Determine the (x, y) coordinate at the center of the cell enclosing the given text.  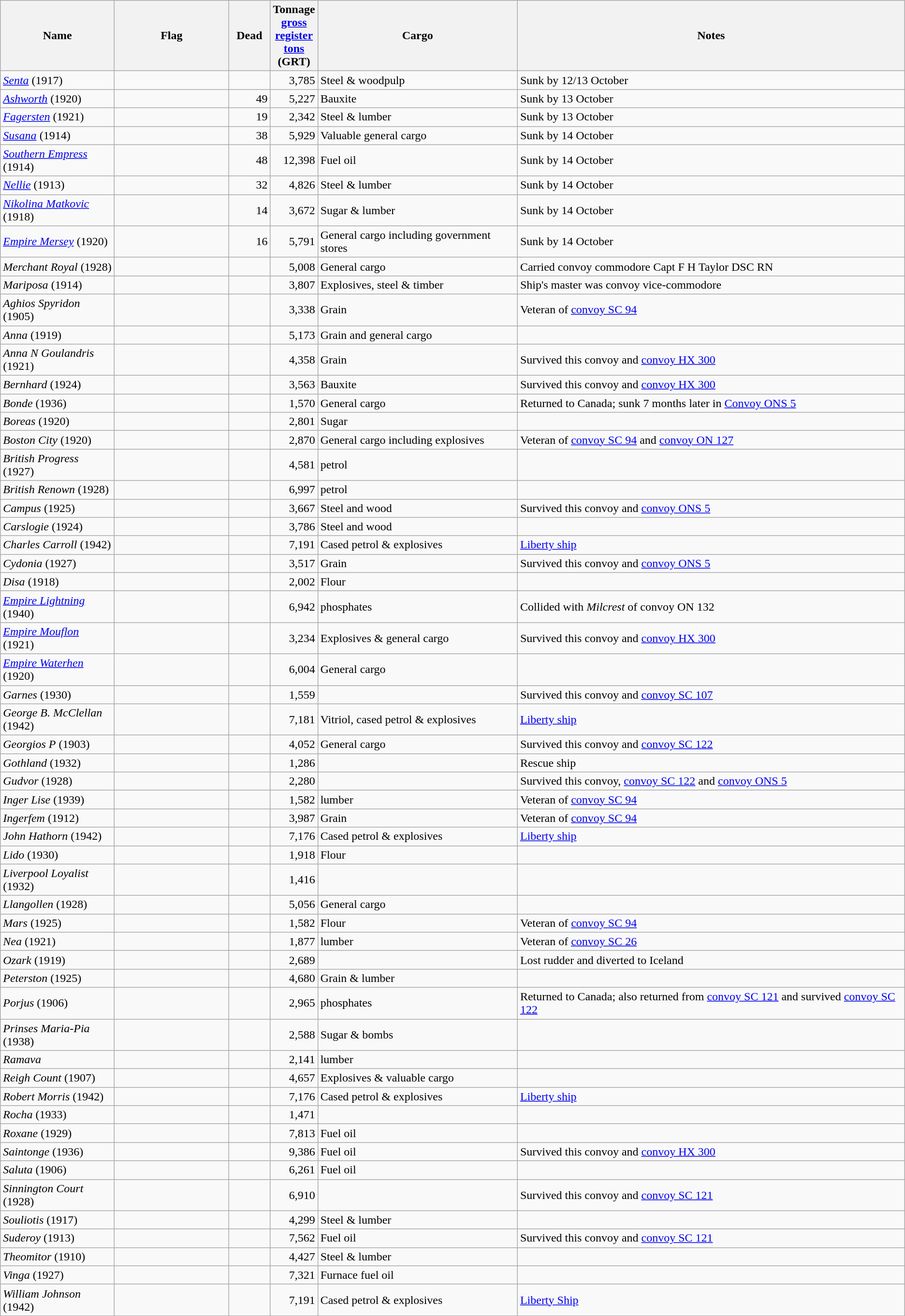
5,791 (294, 242)
Senta (1917) (58, 80)
1,471 (294, 1115)
1,570 (294, 403)
2,801 (294, 422)
6,261 (294, 1170)
Lost rudder and diverted to Iceland (711, 960)
3,807 (294, 285)
Susana (1914) (58, 135)
Notes (711, 36)
Veteran of convoy SC 26 (711, 941)
Boreas (1920) (58, 422)
Bonde (1936) (58, 403)
Explosives, steel & timber (418, 285)
4,358 (294, 360)
Survived this convoy and convoy SC 107 (711, 695)
Veteran of convoy SC 94 and convoy ON 127 (711, 440)
Ashworth (1920) (58, 99)
32 (249, 185)
6,942 (294, 606)
3,563 (294, 385)
4,657 (294, 1078)
British Renown (1928) (58, 490)
16 (249, 242)
3,672 (294, 210)
3,517 (294, 563)
Saluta (1906) (58, 1170)
General cargo including government stores (418, 242)
Cydonia (1927) (58, 563)
1,877 (294, 941)
5,929 (294, 135)
Mars (1925) (58, 923)
Sinnington Court (1928) (58, 1195)
Nellie (1913) (58, 185)
7,813 (294, 1133)
Souliotis (1917) (58, 1220)
Cargo (418, 36)
Carslogie (1924) (58, 526)
Ship's master was convoy vice-commodore (711, 285)
2,280 (294, 781)
1,416 (294, 880)
5,173 (294, 335)
Sugar (418, 422)
Dead (249, 36)
Reigh Count (1907) (58, 1078)
Collided with Milcrest of convoy ON 132 (711, 606)
Sunk by 12/13 October (711, 80)
Grain and general cargo (418, 335)
Flag (172, 36)
3,234 (294, 638)
Explosives & general cargo (418, 638)
Name (58, 36)
Sugar & lumber (418, 210)
Survived this convoy, convoy SC 122 and convoy ONS 5 (711, 781)
6,004 (294, 669)
Robert Morris (1942) (58, 1097)
Gudvor (1928) (58, 781)
Peterston (1925) (58, 978)
Rocha (1933) (58, 1115)
General cargo including explosives (418, 440)
Gothland (1932) (58, 763)
2,141 (294, 1060)
6,997 (294, 490)
Returned to Canada; sunk 7 months later in Convoy ONS 5 (711, 403)
John Hathorn (1942) (58, 836)
Roxane (1929) (58, 1133)
3,785 (294, 80)
Liberty Ship (711, 1300)
14 (249, 210)
7,181 (294, 719)
Ramava (58, 1060)
Vinga (1927) (58, 1275)
William Johnson (1942) (58, 1300)
Lido (1930) (58, 855)
Anna (1919) (58, 335)
2,965 (294, 1003)
Fagersten (1921) (58, 117)
Carried convoy commodore Capt F H Taylor DSC RN (711, 266)
Empire Mouflon (1921) (58, 638)
Liverpool Loyalist (1932) (58, 880)
3,667 (294, 508)
Valuable general cargo (418, 135)
4,427 (294, 1257)
5,008 (294, 266)
2,342 (294, 117)
3,338 (294, 309)
Anna N Goulandris (1921) (58, 360)
6,910 (294, 1195)
38 (249, 135)
Tonnage gross register tons (GRT) (294, 36)
Inger Lise (1939) (58, 800)
Mariposa (1914) (58, 285)
19 (249, 117)
49 (249, 99)
7,321 (294, 1275)
Georgios P (1903) (58, 745)
4,052 (294, 745)
Sugar & bombs (418, 1035)
48 (249, 161)
Ingerfem (1912) (58, 818)
Steel & woodpulp (418, 80)
Empire Lightning (1940) (58, 606)
4,826 (294, 185)
Merchant Royal (1928) (58, 266)
1,559 (294, 695)
British Progress (1927) (58, 465)
Nikolina Matkovic (1918) (58, 210)
3,786 (294, 526)
4,299 (294, 1220)
2,588 (294, 1035)
2,689 (294, 960)
12,398 (294, 161)
3,987 (294, 818)
Prinses Maria-Pia (1938) (58, 1035)
Saintonge (1936) (58, 1152)
Campus (1925) (58, 508)
2,002 (294, 582)
Porjus (1906) (58, 1003)
1,918 (294, 855)
7,562 (294, 1238)
Rescue ship (711, 763)
Explosives & valuable cargo (418, 1078)
Suderoy (1913) (58, 1238)
Llangollen (1928) (58, 905)
Grain & lumber (418, 978)
Ozark (1919) (58, 960)
Returned to Canada; also returned from convoy SC 121 and survived convoy SC 122 (711, 1003)
George B. McClellan (1942) (58, 719)
Empire Waterhen (1920) (58, 669)
5,227 (294, 99)
Charles Carroll (1942) (58, 545)
4,680 (294, 978)
Nea (1921) (58, 941)
Furnace fuel oil (418, 1275)
Bernhard (1924) (58, 385)
2,870 (294, 440)
4,581 (294, 465)
Vitriol, cased petrol & explosives (418, 719)
5,056 (294, 905)
Southern Empress (1914) (58, 161)
9,386 (294, 1152)
Empire Mersey (1920) (58, 242)
Boston City (1920) (58, 440)
Survived this convoy and convoy SC 122 (711, 745)
Aghios Spyridon (1905) (58, 309)
Disa (1918) (58, 582)
Theomitor (1910) (58, 1257)
1,286 (294, 763)
Garnes (1930) (58, 695)
